Return the [X, Y] coordinate for the center point of the cell that contains the specified text.  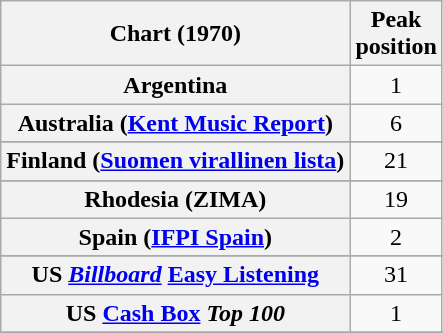
Rhodesia (ZIMA) [176, 199]
6 [396, 123]
US Cash Box Top 100 [176, 313]
21 [396, 161]
US Billboard Easy Listening [176, 275]
Chart (1970) [176, 34]
Finland (Suomen virallinen lista) [176, 161]
Australia (Kent Music Report) [176, 123]
Peakposition [396, 34]
19 [396, 199]
31 [396, 275]
Spain (IFPI Spain) [176, 237]
2 [396, 237]
Argentina [176, 85]
